Provide the [x, y] coordinate of the cell's center where the given text is located.  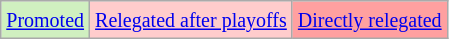
Directly relegated [370, 20]
Relegated after playoffs [192, 20]
Promoted [46, 20]
